Identify which cell holds the provided text, then report its [x, y] central coordinate. 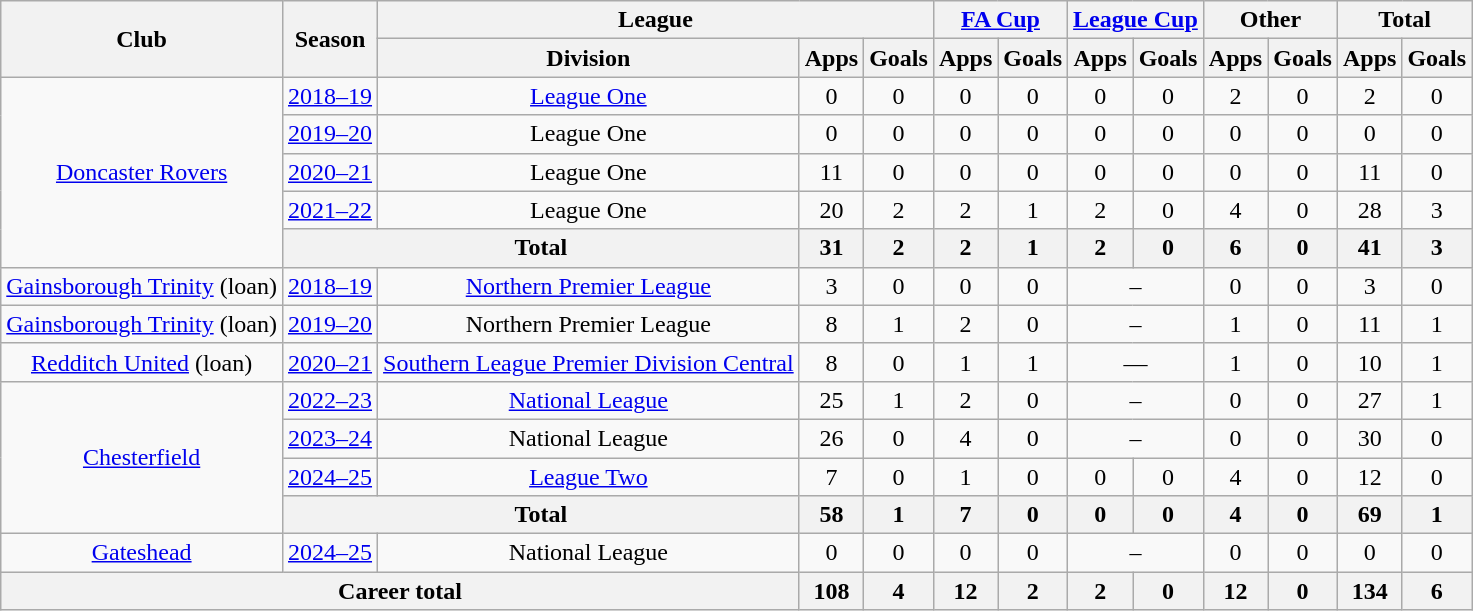
Doncaster Rovers [142, 172]
Gateshead [142, 553]
— [1136, 362]
2023–24 [330, 438]
League Cup [1136, 20]
Other [1270, 20]
League [656, 20]
41 [1369, 248]
Season [330, 39]
27 [1369, 400]
Southern League Premier Division Central [589, 362]
League Two [589, 477]
FA Cup [1000, 20]
2021–22 [330, 210]
10 [1369, 362]
Chesterfield [142, 457]
134 [1369, 591]
25 [831, 400]
31 [831, 248]
2022–23 [330, 400]
58 [831, 515]
Redditch United (loan) [142, 362]
69 [1369, 515]
28 [1369, 210]
108 [831, 591]
Club [142, 39]
Career total [400, 591]
26 [831, 438]
30 [1369, 438]
20 [831, 210]
Division [589, 58]
